Find where the given text appears and provide that cell's center as [x, y] coordinate. 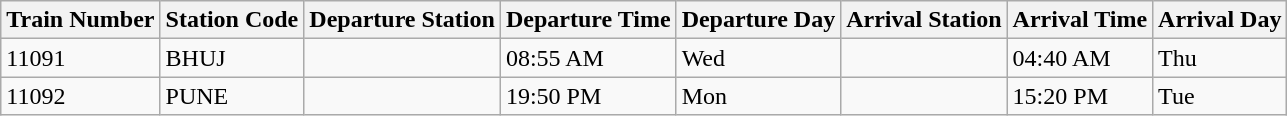
PUNE [232, 96]
Thu [1220, 58]
Tue [1220, 96]
08:55 AM [588, 58]
Mon [758, 96]
Train Number [80, 20]
11092 [80, 96]
19:50 PM [588, 96]
Arrival Time [1080, 20]
Arrival Day [1220, 20]
11091 [80, 58]
15:20 PM [1080, 96]
Departure Day [758, 20]
04:40 AM [1080, 58]
Wed [758, 58]
BHUJ [232, 58]
Station Code [232, 20]
Departure Station [402, 20]
Departure Time [588, 20]
Arrival Station [924, 20]
